Identify which cell holds the provided text, then report its (X, Y) central coordinate. 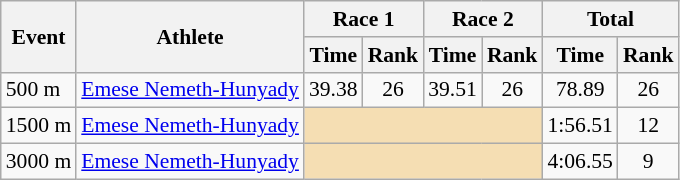
Race 2 (482, 19)
500 m (38, 90)
78.89 (580, 90)
Athlete (190, 36)
12 (648, 126)
Race 1 (364, 19)
9 (648, 162)
Total (610, 19)
1:56.51 (580, 126)
39.38 (334, 90)
4:06.55 (580, 162)
Event (38, 36)
1500 m (38, 126)
3000 m (38, 162)
39.51 (452, 90)
